Search for the cell housing the specified text and yield its (x, y) center coordinate. 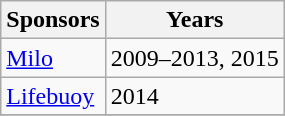
2014 (194, 96)
Sponsors (53, 20)
Milo (53, 58)
Lifebuoy (53, 96)
2009–2013, 2015 (194, 58)
Years (194, 20)
